Locate the cell with the specified text and output its (X, Y) center coordinate. 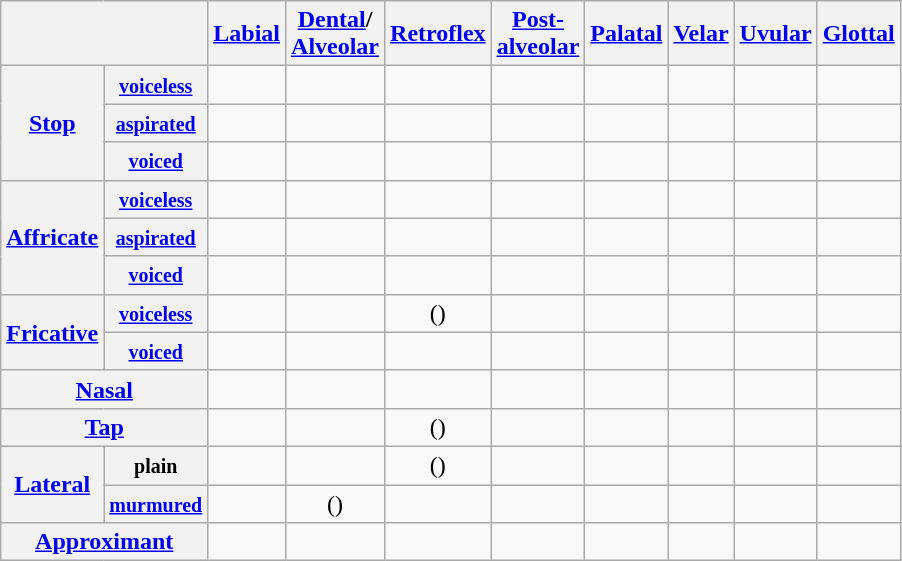
Palatal (626, 34)
Tap (104, 427)
Labial (247, 34)
Approximant (104, 542)
Nasal (104, 389)
Dental/Alveolar (336, 34)
Uvular (776, 34)
Velar (701, 34)
Lateral (52, 484)
Affricate (52, 237)
Glottal (858, 34)
Retroflex (438, 34)
murmured (156, 503)
Stop (52, 123)
Post-alveolar (538, 34)
Fricative (52, 332)
plain (156, 465)
